Search for the cell housing the specified text and yield its (X, Y) center coordinate. 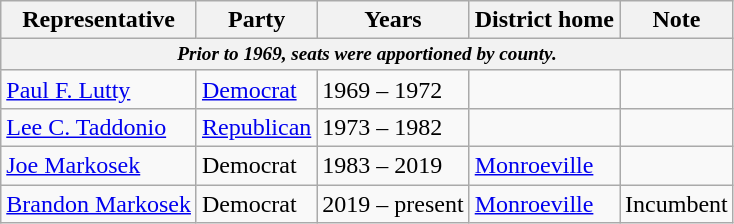
1983 – 2019 (393, 166)
Note (677, 20)
Republican (256, 128)
Paul F. Lutty (99, 89)
1969 – 1972 (393, 89)
Brandon Markosek (99, 204)
District home (544, 20)
1973 – 1982 (393, 128)
Prior to 1969, seats were apportioned by county. (367, 55)
Lee C. Taddonio (99, 128)
Joe Markosek (99, 166)
Party (256, 20)
Representative (99, 20)
Years (393, 20)
Incumbent (677, 204)
2019 – present (393, 204)
